Pinpoint the cell where the given text exists, returning its [x, y] midpoint coordinate. 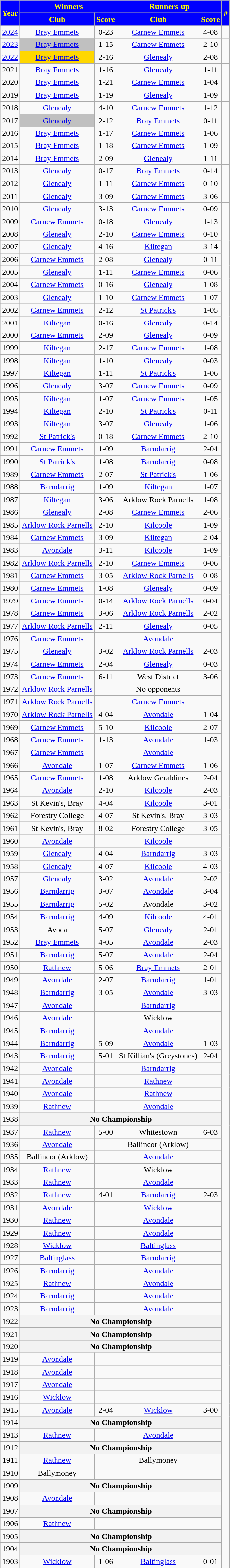
1912 [10, 1448]
1953 [10, 929]
1948 [10, 993]
1929 [10, 1233]
1918 [10, 1372]
1999 [10, 348]
1922 [10, 1321]
1927 [10, 1258]
1937 [10, 1132]
1946 [10, 1018]
3-00 [210, 1410]
2011 [10, 196]
1987 [10, 500]
1975 [10, 651]
1921 [10, 1334]
1942 [10, 1068]
1991 [10, 449]
1911 [10, 1460]
2019 [10, 95]
0-23 [106, 32]
1982 [10, 563]
1979 [10, 601]
1952 [10, 942]
2006 [10, 259]
1990 [10, 462]
1955 [10, 904]
1997 [10, 373]
1949 [10, 980]
1996 [10, 386]
3-04 [210, 891]
2003 [10, 297]
Winners [68, 7]
1913 [10, 1435]
1969 [10, 727]
1926 [10, 1271]
1932 [10, 1195]
2020 [10, 82]
4-05 [106, 942]
1931 [10, 1208]
1954 [10, 917]
2017 [10, 120]
5-10 [106, 727]
2015 [10, 145]
2-17 [106, 348]
1910 [10, 1473]
1-15 [106, 45]
1944 [10, 1043]
2009 [10, 222]
1943 [10, 1056]
1-16 [106, 70]
1961 [10, 828]
1905 [10, 1536]
1964 [10, 790]
1940 [10, 1094]
1986 [10, 512]
Runners-up [170, 7]
1980 [10, 588]
Arklow Geraldines [158, 778]
1915 [10, 1410]
6-03 [210, 1132]
1924 [10, 1296]
1984 [10, 537]
1925 [10, 1283]
1923 [10, 1309]
Avoca [57, 929]
1941 [10, 1081]
1903 [10, 1561]
2000 [10, 335]
1971 [10, 702]
1906 [10, 1523]
2023 [10, 45]
3-14 [210, 247]
Year [10, 13]
1920 [10, 1346]
1993 [10, 424]
1995 [10, 399]
1968 [10, 740]
No opponents [158, 689]
1970 [10, 714]
1957 [10, 879]
2008 [10, 234]
1962 [10, 816]
1965 [10, 778]
1-17 [106, 133]
1994 [10, 411]
2016 [10, 133]
1934 [10, 1169]
1933 [10, 1182]
1992 [10, 436]
1917 [10, 1385]
3-01 [210, 803]
1959 [10, 854]
2002 [10, 310]
1-21 [106, 82]
1947 [10, 1005]
2021 [10, 70]
1908 [10, 1498]
2024 [10, 32]
0-17 [106, 171]
4-09 [106, 917]
1976 [10, 639]
1-18 [106, 145]
1956 [10, 891]
1904 [10, 1549]
1960 [10, 841]
2001 [10, 323]
2014 [10, 158]
1939 [10, 1106]
2004 [10, 285]
1988 [10, 487]
4-10 [106, 108]
4-16 [106, 247]
1928 [10, 1245]
1978 [10, 613]
5-01 [106, 1056]
1916 [10, 1397]
St Killian's (Greystones) [158, 1056]
2018 [10, 108]
3-11 [106, 550]
2005 [10, 272]
1974 [10, 664]
1972 [10, 689]
6-11 [106, 677]
1966 [10, 765]
1914 [10, 1423]
8-02 [106, 828]
1967 [10, 752]
5-06 [106, 968]
0-05 [210, 626]
0-04 [210, 601]
1938 [10, 1119]
1945 [10, 1031]
2012 [10, 184]
Whitestown [158, 1132]
# [225, 13]
4-08 [210, 32]
2010 [10, 209]
1907 [10, 1511]
1909 [10, 1486]
1950 [10, 968]
1936 [10, 1144]
1930 [10, 1220]
5-09 [106, 1043]
1963 [10, 803]
2022 [10, 57]
1-19 [106, 95]
1958 [10, 866]
1998 [10, 360]
2-16 [106, 57]
2-06 [210, 512]
5-00 [106, 1132]
West District [158, 677]
3-13 [106, 209]
1-12 [210, 108]
2007 [10, 247]
1951 [10, 955]
1983 [10, 550]
0-01 [210, 1561]
2-11 [106, 626]
1989 [10, 474]
1985 [10, 525]
1981 [10, 576]
2013 [10, 171]
4-03 [210, 866]
1935 [10, 1157]
1977 [10, 626]
1-01 [210, 980]
5-02 [106, 904]
1973 [10, 677]
1919 [10, 1359]
